For the text-containing cell, return its midpoint in [X, Y] coordinate format. 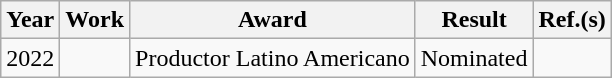
Result [474, 20]
Ref.(s) [572, 20]
2022 [30, 58]
Year [30, 20]
Productor Latino Americano [273, 58]
Nominated [474, 58]
Award [273, 20]
Work [95, 20]
